Search for the cell housing the specified text and yield its [X, Y] center coordinate. 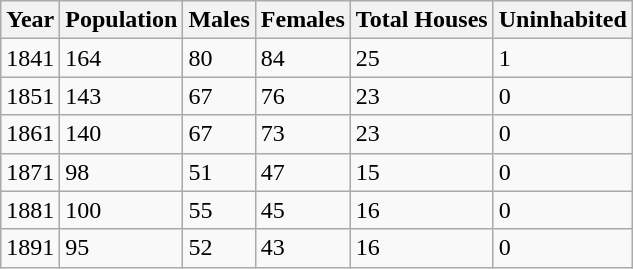
143 [122, 96]
73 [302, 134]
1871 [30, 172]
Uninhabited [562, 20]
51 [219, 172]
140 [122, 134]
Females [302, 20]
80 [219, 58]
100 [122, 210]
84 [302, 58]
1841 [30, 58]
Year [30, 20]
55 [219, 210]
1861 [30, 134]
Total Houses [422, 20]
52 [219, 248]
25 [422, 58]
164 [122, 58]
95 [122, 248]
45 [302, 210]
15 [422, 172]
Males [219, 20]
Population [122, 20]
98 [122, 172]
43 [302, 248]
1851 [30, 96]
76 [302, 96]
1881 [30, 210]
1 [562, 58]
47 [302, 172]
1891 [30, 248]
